Determine the (x, y) coordinate at the center of the cell enclosing the given text.  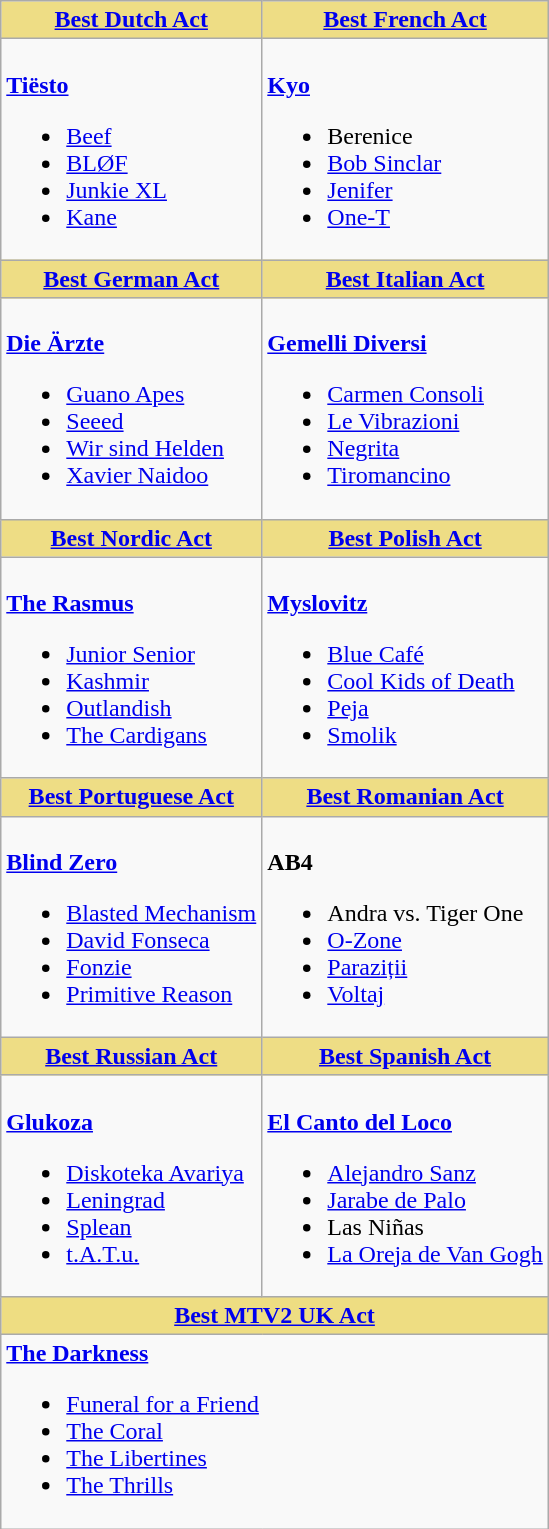
Best MTV2 UK Act (275, 1315)
Best Russian Act (132, 1056)
Best Romanian Act (406, 797)
Best French Act (406, 20)
Blind ZeroBlasted MechanismDavid FonsecaFonziePrimitive Reason (132, 926)
El Canto del LocoAlejandro SanzJarabe de PaloLas NiñasLa Oreja de Van Gogh (406, 1186)
AB4Andra vs. Tiger OneO-ZoneParazițiiVoltaj (406, 926)
Best Italian Act (406, 279)
MyslovitzBlue CaféCool Kids of DeathPejaSmolik (406, 668)
Best Polish Act (406, 538)
Best Dutch Act (132, 20)
TiëstoBeefBLØFJunkie XLKane (132, 150)
Best Nordic Act (132, 538)
GlukozaDiskoteka AvariyaLeningradSpleant.A.T.u. (132, 1186)
The DarknessFuneral for a FriendThe CoralThe LibertinesThe Thrills (275, 1431)
Gemelli DiversiCarmen ConsoliLe VibrazioniNegritaTiromancino (406, 408)
Best German Act (132, 279)
Best Spanish Act (406, 1056)
The RasmusJunior SeniorKashmirOutlandishThe Cardigans (132, 668)
Die ÄrzteGuano ApesSeeedWir sind HeldenXavier Naidoo (132, 408)
Best Portuguese Act (132, 797)
KyoBereniceBob SinclarJeniferOne-T (406, 150)
